From the cell containing the given text, extract its center point as [X, Y] coordinate. 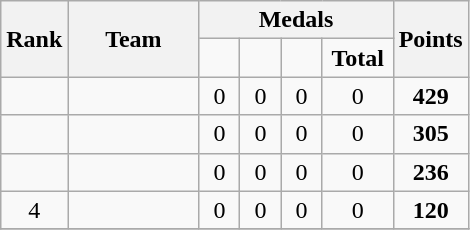
Team [134, 39]
120 [430, 210]
Rank [34, 39]
Points [430, 39]
Medals [296, 20]
236 [430, 172]
429 [430, 96]
4 [34, 210]
Total [358, 58]
305 [430, 134]
